Search for the cell housing the specified text and yield its [x, y] center coordinate. 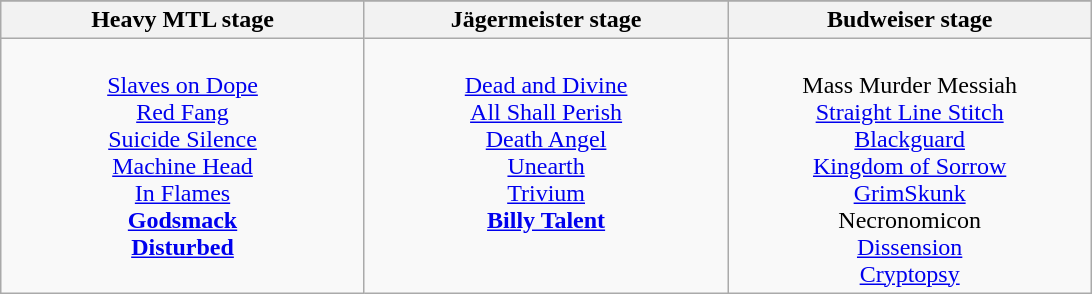
Jägermeister stage [546, 20]
Mass Murder Messiah Straight Line Stitch Blackguard Kingdom of Sorrow GrimSkunk Necronomicon Dissension Cryptopsy [910, 166]
Budweiser stage [910, 20]
Heavy MTL stage [183, 20]
Dead and Divine All Shall Perish Death Angel Unearth Trivium Billy Talent [546, 166]
Slaves on Dope Red Fang Suicide Silence Machine Head In Flames Godsmack Disturbed [183, 166]
